Locate the cell with the specified text and output its [x, y] center coordinate. 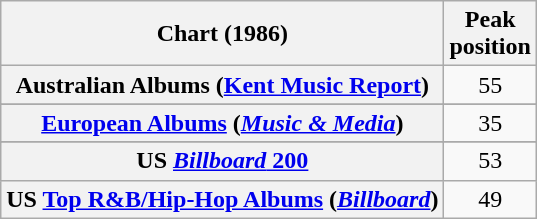
49 [490, 199]
Australian Albums (Kent Music Report) [222, 85]
35 [490, 123]
Peakposition [490, 34]
European Albums (Music & Media) [222, 123]
US Billboard 200 [222, 161]
55 [490, 85]
53 [490, 161]
US Top R&B/Hip-Hop Albums (Billboard) [222, 199]
Chart (1986) [222, 34]
